Return [x, y] of the center of cell containing provided text 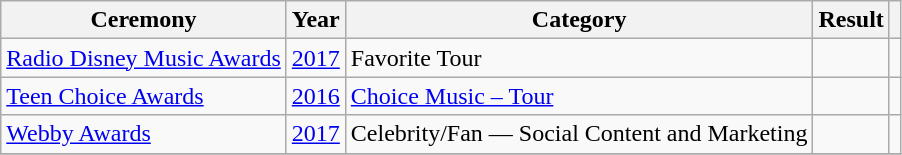
Radio Disney Music Awards [144, 58]
Result [851, 20]
Ceremony [144, 20]
Celebrity/Fan — Social Content and Marketing [579, 134]
Webby Awards [144, 134]
Teen Choice Awards [144, 96]
Favorite Tour [579, 58]
Category [579, 20]
Year [316, 20]
Choice Music – Tour [579, 96]
2016 [316, 96]
